Scan for the cell matching the given text and deliver its (x, y) coordinate at center. 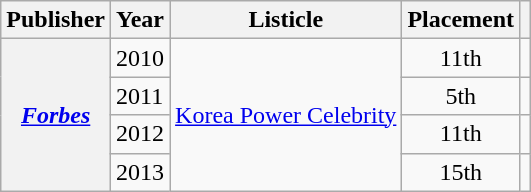
5th (461, 96)
Year (140, 20)
2011 (140, 96)
2013 (140, 172)
2012 (140, 134)
Listicle (286, 20)
15th (461, 172)
Placement (461, 20)
Publisher (56, 20)
2010 (140, 58)
Korea Power Celebrity (286, 115)
Forbes (56, 115)
